Search for the cell housing the specified text and yield its [x, y] center coordinate. 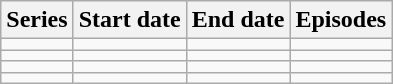
Series [37, 20]
Start date [130, 20]
Episodes [341, 20]
End date [238, 20]
